From the cell containing the given text, extract its center point as [x, y] coordinate. 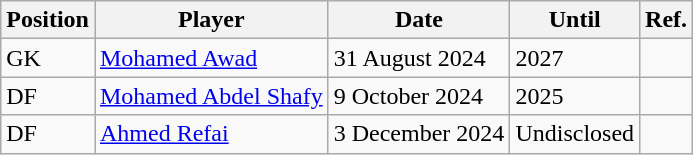
Ref. [666, 20]
Mohamed Awad [211, 58]
Ahmed Refai [211, 134]
Undisclosed [575, 134]
Until [575, 20]
Mohamed Abdel Shafy [211, 96]
9 October 2024 [419, 96]
Player [211, 20]
31 August 2024 [419, 58]
Position [48, 20]
2025 [575, 96]
2027 [575, 58]
3 December 2024 [419, 134]
Date [419, 20]
GK [48, 58]
